Extract the [X, Y] coordinate from the center of the cell holding the provided text.  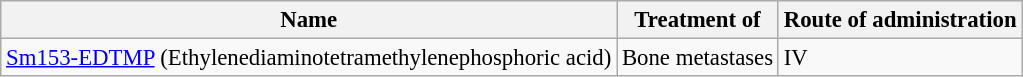
Route of administration [900, 20]
Sm153-EDTMP (Ethylenediaminotetramethylenephosphoric acid) [309, 58]
IV [900, 58]
Bone metastases [698, 58]
Name [309, 20]
Treatment of [698, 20]
